Capture the cell that displays the provided text and extract its [X, Y] central coordinate. 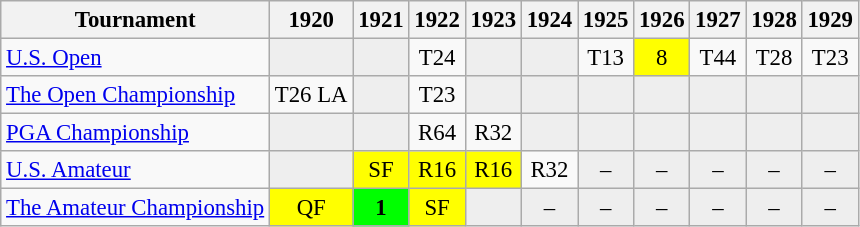
T44 [718, 58]
T24 [437, 58]
QF [312, 208]
1920 [312, 20]
U.S. Open [136, 58]
The Amateur Championship [136, 208]
PGA Championship [136, 133]
1921 [381, 20]
1923 [493, 20]
1924 [549, 20]
1928 [774, 20]
1927 [718, 20]
1926 [662, 20]
The Open Championship [136, 95]
Tournament [136, 20]
1929 [830, 20]
8 [662, 58]
U.S. Amateur [136, 170]
T26 LA [312, 95]
T13 [606, 58]
1 [381, 208]
T28 [774, 58]
1925 [606, 20]
1922 [437, 20]
R64 [437, 133]
